Scan for the cell matching the given text and deliver its [X, Y] coordinate at center. 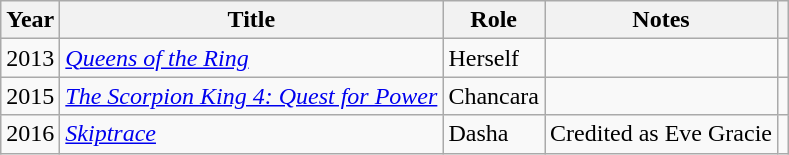
Dasha [494, 134]
Role [494, 20]
Notes [662, 20]
2016 [30, 134]
2013 [30, 58]
Skiptrace [252, 134]
Chancara [494, 96]
Queens of the Ring [252, 58]
Year [30, 20]
Credited as Eve Gracie [662, 134]
Herself [494, 58]
Title [252, 20]
2015 [30, 96]
The Scorpion King 4: Quest for Power [252, 96]
